Search for the cell housing the specified text and yield its [X, Y] center coordinate. 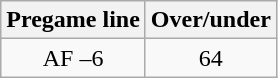
AF –6 [74, 58]
Pregame line [74, 20]
64 [210, 58]
Over/under [210, 20]
